Provide the (X, Y) coordinate of the cell's center where the given text is located.  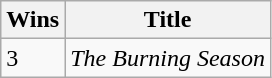
The Burning Season (168, 58)
Wins (33, 20)
3 (33, 58)
Title (168, 20)
